Capture the cell that displays the provided text and extract its [x, y] central coordinate. 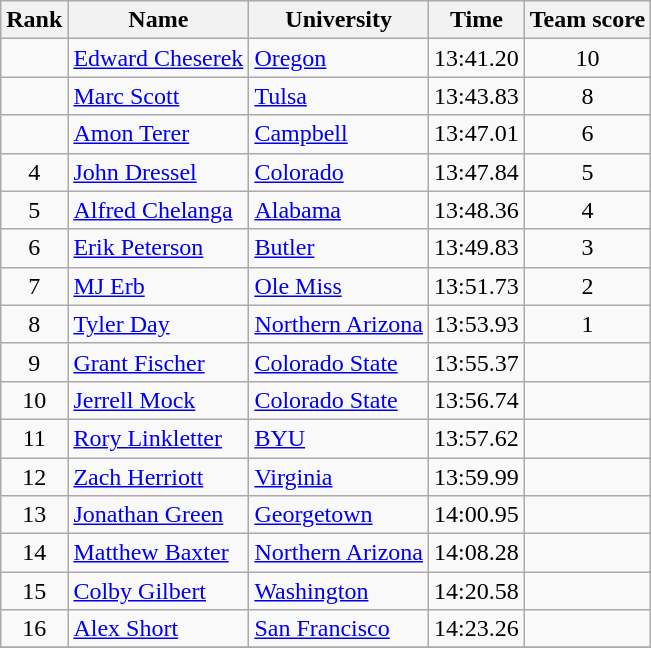
14:23.26 [477, 629]
Edward Cheserek [158, 58]
11 [34, 438]
Marc Scott [158, 96]
Zach Herriott [158, 477]
13:49.83 [477, 248]
Matthew Baxter [158, 553]
Washington [339, 591]
13:48.36 [477, 210]
12 [34, 477]
13:47.01 [477, 134]
Rank [34, 20]
13 [34, 515]
John Dressel [158, 172]
Tulsa [339, 96]
Rory Linkletter [158, 438]
Time [477, 20]
1 [587, 324]
Virginia [339, 477]
2 [587, 286]
Ole Miss [339, 286]
BYU [339, 438]
Alex Short [158, 629]
Name [158, 20]
Grant Fischer [158, 362]
Georgetown [339, 515]
Jonathan Green [158, 515]
13:57.62 [477, 438]
Colorado [339, 172]
San Francisco [339, 629]
13:51.73 [477, 286]
13:53.93 [477, 324]
7 [34, 286]
Tyler Day [158, 324]
13:56.74 [477, 400]
Team score [587, 20]
University [339, 20]
MJ Erb [158, 286]
13:47.84 [477, 172]
Erik Peterson [158, 248]
13:59.99 [477, 477]
Colby Gilbert [158, 591]
14 [34, 553]
13:55.37 [477, 362]
9 [34, 362]
14:20.58 [477, 591]
Alfred Chelanga [158, 210]
Campbell [339, 134]
Butler [339, 248]
13:43.83 [477, 96]
Jerrell Mock [158, 400]
16 [34, 629]
14:08.28 [477, 553]
14:00.95 [477, 515]
Oregon [339, 58]
Amon Terer [158, 134]
15 [34, 591]
3 [587, 248]
13:41.20 [477, 58]
Alabama [339, 210]
